Capture the cell that displays the provided text and extract its [X, Y] central coordinate. 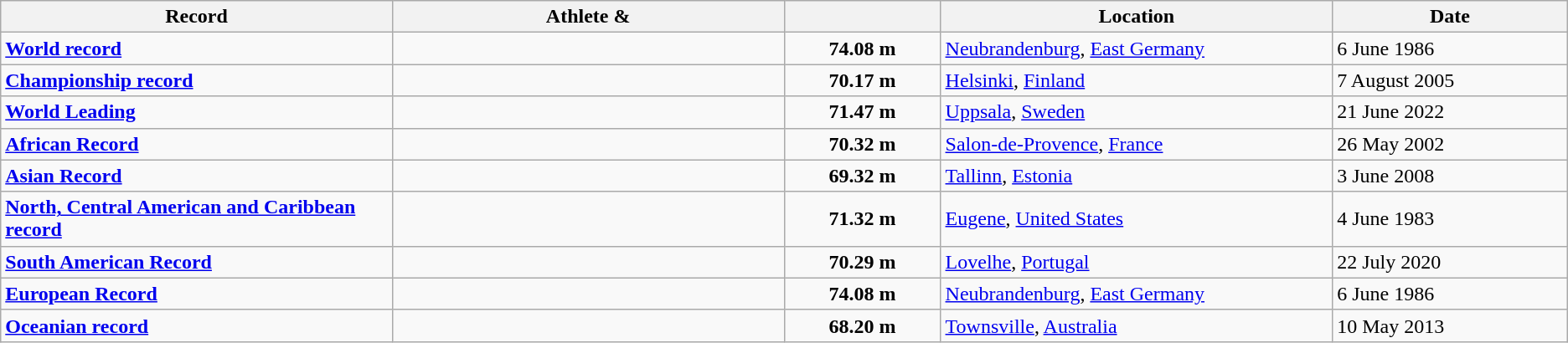
71.47 m [863, 112]
70.32 m [863, 144]
Record [197, 17]
3 June 2008 [1451, 176]
Date [1451, 17]
68.20 m [863, 325]
26 May 2002 [1451, 144]
Tallinn, Estonia [1137, 176]
World record [197, 49]
Townsville, Australia [1137, 325]
Helsinki, Finland [1137, 80]
Location [1137, 17]
African Record [197, 144]
European Record [197, 294]
Lovelhe, Portugal [1137, 262]
70.29 m [863, 262]
Uppsala, Sweden [1137, 112]
Asian Record [197, 176]
69.32 m [863, 176]
South American Record [197, 262]
North, Central American and Caribbean record [197, 219]
Salon-de-Provence, France [1137, 144]
10 May 2013 [1451, 325]
71.32 m [863, 219]
Championship record [197, 80]
Eugene, United States [1137, 219]
World Leading [197, 112]
22 July 2020 [1451, 262]
4 June 1983 [1451, 219]
Athlete & [588, 17]
Oceanian record [197, 325]
7 August 2005 [1451, 80]
70.17 m [863, 80]
21 June 2022 [1451, 112]
